Identify which cell holds the provided text, then report its [X, Y] central coordinate. 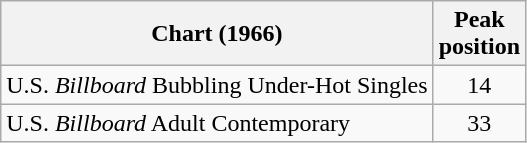
Peakposition [479, 34]
14 [479, 85]
U.S. Billboard Adult Contemporary [217, 123]
33 [479, 123]
Chart (1966) [217, 34]
U.S. Billboard Bubbling Under-Hot Singles [217, 85]
